Provide the (X, Y) coordinate of the cell's center where the given text is located.  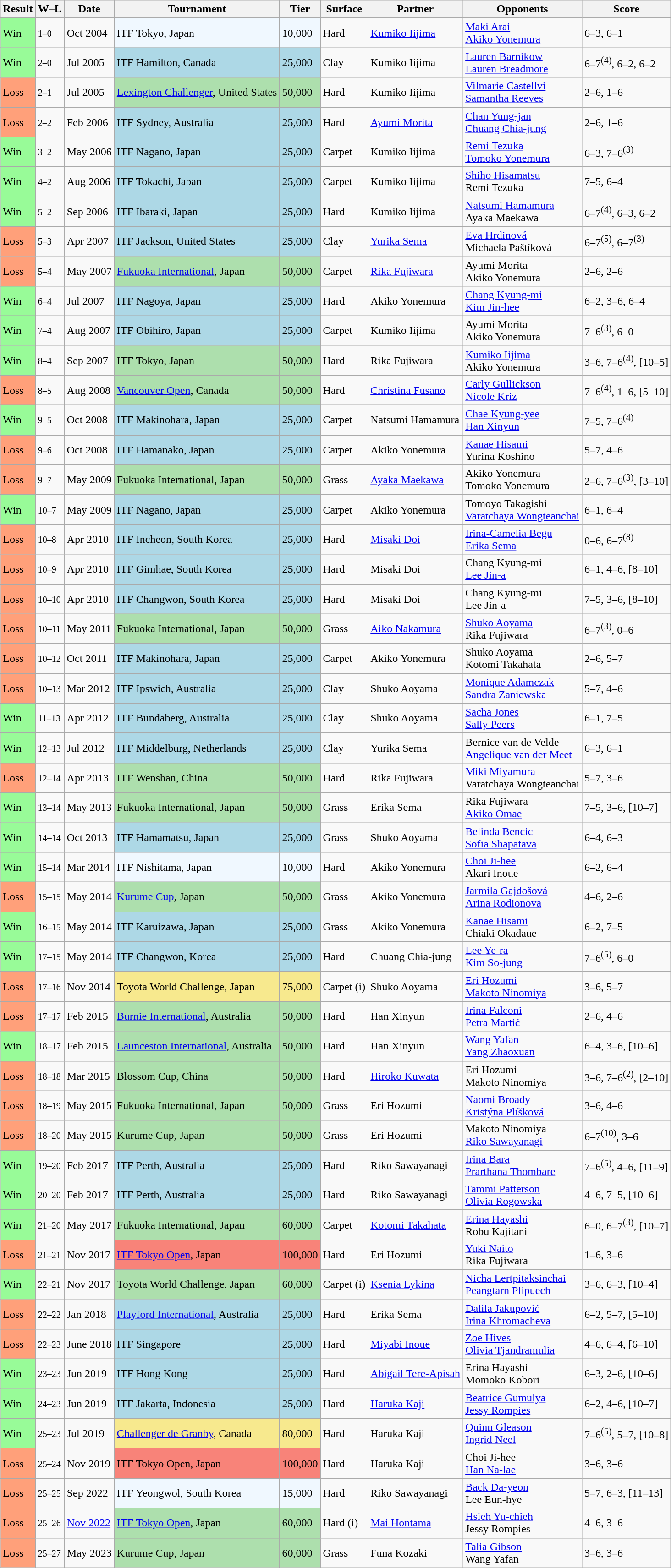
ITF Jakarta, Indonesia (197, 1404)
6–7(5), 6–7(3) (627, 241)
24–23 (49, 1404)
June 2018 (89, 1344)
22–21 (49, 1284)
ITF Sydney, Australia (197, 122)
Lauren Barnikow Lauren Breadmore (522, 62)
5–2 (49, 212)
Oct 2004 (89, 33)
10–10 (49, 599)
Christina Fusano (415, 390)
2–6, 7–6(3), [3–10] (627, 480)
Chang Kyung-mi Kim Jin-hee (522, 300)
ITF Ipswich, Australia (197, 688)
Miyabi Inoue (415, 1344)
Apr 2007 (89, 241)
25–25 (49, 1493)
6–0, 6–7(3), [10–7] (627, 1225)
Nicha Lertpitaksinchai Peangtarn Plipuech (522, 1284)
8–4 (49, 360)
18–19 (49, 1106)
Challenger de Granby, Canada (197, 1434)
Akiko Yonemura Tomoko Yonemura (522, 480)
6–7(3), 0–6 (627, 628)
Choi Ji-hee Akari Inoue (522, 868)
25–26 (49, 1523)
15–15 (49, 897)
Dalila Jakupović Irina Khromacheva (522, 1314)
6–4 (49, 300)
Sep 2022 (89, 1493)
3–6, 6–3, [10–4] (627, 1284)
May 2013 (89, 807)
Shiho Hisamatsu Remi Tezuka (522, 181)
7–5, 3–6, [8–10] (627, 599)
23–23 (49, 1374)
Back Da-yeon Lee Eun-hye (522, 1493)
Blossom Cup, China (197, 1076)
6–2, 3–6, 6–4 (627, 300)
15–14 (49, 868)
6–2, 5–7, [5–10] (627, 1314)
ITF Bundaberg, Australia (197, 718)
Belinda Bencic Sofia Shapatava (522, 837)
Remi Tezuka Tomoko Yonemura (522, 152)
9–5 (49, 421)
Ayaka Maekawa (415, 480)
May 2017 (89, 1225)
6–1, 7–5 (627, 718)
4–6, 3–6 (627, 1523)
6–7(4), 6–2, 6–2 (627, 62)
2–1 (49, 93)
ITF Hamilton, Canada (197, 62)
Natsumi Hamamura Ayaka Maekawa (522, 212)
Score (627, 9)
7–6(5), 5–7, [10–8] (627, 1434)
ITF Changwon, Korea (197, 956)
4–6, 7–5, [10–6] (627, 1195)
Vilmarie Castellvi Samantha Reeves (522, 93)
18–17 (49, 1046)
7–6(4), 1–6, [5–10] (627, 390)
ITF Incheon, South Korea (197, 540)
Ayumi Morita (415, 122)
ITF Gimhae, South Korea (197, 569)
May 2023 (89, 1553)
Apr 2013 (89, 778)
Aug 2008 (89, 390)
May 2011 (89, 628)
Wang Yafan Yang Zhaoxuan (522, 1046)
Kumiko Iijima Akiko Yonemura (522, 360)
Natsumi Hamamura (415, 421)
18–18 (49, 1076)
Tier (300, 9)
Nov 2014 (89, 987)
Beatrice Gumulya Jessy Rompies (522, 1404)
Carly Gullickson Nicole Kriz (522, 390)
Abigail Tere-Apisah (415, 1374)
ITF Ibaraki, Japan (197, 212)
10–12 (49, 659)
ITF Jackson, United States (197, 241)
18–20 (49, 1135)
80,000 (300, 1434)
Sep 2006 (89, 212)
Lexington Challenger, United States (197, 93)
8–5 (49, 390)
25–23 (49, 1434)
6–1, 6–4 (627, 509)
2–2 (49, 122)
4–6, 6–4, [6–10] (627, 1344)
Funa Kozaki (415, 1553)
10–7 (49, 509)
ITF Nishitama, Japan (197, 868)
5–7, 6–3, [11–13] (627, 1493)
Sacha Jones Sally Peers (522, 718)
3–6, 7–6(2), [2–10] (627, 1076)
Result (18, 9)
Kotomi Takahata (415, 1225)
3–2 (49, 152)
5–4 (49, 271)
10–9 (49, 569)
Sep 2007 (89, 360)
6–3, 2–6, [10–6] (627, 1374)
Feb 2006 (89, 122)
Nov 2019 (89, 1463)
Apr 2012 (89, 718)
Bernice van de Velde Angelique van der Meet (522, 748)
Monique Adamczak Sandra Zaniewska (522, 688)
22–22 (49, 1314)
6–2, 4–6, [10–7] (627, 1404)
12–13 (49, 748)
Tammi Patterson Olivia Rogowska (522, 1195)
Ksenia Lykina (415, 1284)
Irina-Camelia Begu Erika Sema (522, 540)
6–2, 7–5 (627, 927)
3–6, 5–7 (627, 987)
May 2007 (89, 271)
6–4, 3–6, [10–6] (627, 1046)
Chae Kyung-yee Han Xinyun (522, 421)
Chan Yung-jan Chuang Chia-jung (522, 122)
ITF Tokachi, Japan (197, 181)
ITF Wenshan, China (197, 778)
2–6, 5–7 (627, 659)
Zoe Hives Olivia Tjandramulia (522, 1344)
1–6, 3–6 (627, 1254)
7–5, 3–6, [10–7] (627, 807)
3–6, 7–6(4), [10–5] (627, 360)
16–15 (49, 927)
0–6, 6–7(8) (627, 540)
4–6, 2–6 (627, 897)
Partner (415, 9)
Quinn Gleason Ingrid Neel (522, 1434)
5–3 (49, 241)
2–6, 2–6 (627, 271)
Erina Hayashi Momoko Kobori (522, 1374)
Hsieh Yu-chieh Jessy Rompies (522, 1523)
6–3, 7–6(3) (627, 152)
10–11 (49, 628)
Kanae Hisami Yurina Koshino (522, 450)
15,000 (300, 1493)
Talia Gibson Wang Yafan (522, 1553)
Jul 2007 (89, 300)
1–0 (49, 33)
Eva Hrdinová Michaela Paštíková (522, 241)
Aiko Nakamura (415, 628)
Nov 2022 (89, 1523)
Burnie International, Australia (197, 1016)
ITF Hong Kong (197, 1374)
6–1, 4–6, [8–10] (627, 569)
ITF Singapore (197, 1344)
Choi Ji-hee Han Na-lae (522, 1463)
Aug 2007 (89, 331)
Jan 2018 (89, 1314)
9–7 (49, 480)
19–20 (49, 1165)
Date (89, 9)
6–7(4), 6–3, 6–2 (627, 212)
Shuko Aoyama Kotomi Takahata (522, 659)
Chuang Chia-jung (415, 956)
2–0 (49, 62)
Hiroko Kuwata (415, 1076)
13–14 (49, 807)
7–5, 6–4 (627, 181)
Tournament (197, 9)
6–2, 6–4 (627, 868)
Aug 2006 (89, 181)
ITF Yeongwol, South Korea (197, 1493)
Tomoyo Takagishi Varatchaya Wongteanchai (522, 509)
9–6 (49, 450)
Yuki Naito Rika Fujiwara (522, 1254)
Launceston International, Australia (197, 1046)
Hard (i) (344, 1523)
Kanae Hisami Chiaki Okadaue (522, 927)
ITF Hamanako, Japan (197, 450)
14–14 (49, 837)
10–13 (49, 688)
25–24 (49, 1463)
21–20 (49, 1225)
Surface (344, 9)
ITF Hamamatsu, Japan (197, 837)
May 2006 (89, 152)
22–23 (49, 1344)
12–14 (49, 778)
Mar 2012 (89, 688)
ITF Nagoya, Japan (197, 300)
3–6, 4–6 (627, 1106)
Mar 2015 (89, 1076)
10–8 (49, 540)
Miki Miyamura Varatchaya Wongteanchai (522, 778)
2–6, 4–6 (627, 1016)
6–4, 6–3 (627, 837)
ITF Middelburg, Netherlands (197, 748)
Oct 2011 (89, 659)
W–L (49, 9)
Rika Fujiwara Akiko Omae (522, 807)
Maki Arai Akiko Yonemura (522, 33)
20–20 (49, 1195)
Mar 2014 (89, 868)
Mai Hontama (415, 1523)
7–6(5), 4–6, [11–9] (627, 1165)
Oct 2013 (89, 837)
17–17 (49, 1016)
75,000 (300, 987)
5–7, 3–6 (627, 778)
11–13 (49, 718)
Jul 2012 (89, 748)
6–7(10), 3–6 (627, 1135)
Jul 2019 (89, 1434)
Jarmila Gajdošová Arina Rodionova (522, 897)
17–16 (49, 987)
ITF Karuizawa, Japan (197, 927)
Erina Hayashi Robu Kajitani (522, 1225)
Lee Ye-ra Kim So-jung (522, 956)
ITF Obihiro, Japan (197, 331)
4–2 (49, 181)
7–4 (49, 331)
Naomi Broady Kristýna Plíšková (522, 1106)
Irina Falconi Petra Martić (522, 1016)
21–21 (49, 1254)
ITF Changwon, South Korea (197, 599)
7–6(5), 6–0 (627, 956)
Vancouver Open, Canada (197, 390)
Irina Bara Prarthana Thombare (522, 1165)
7–5, 7–6(4) (627, 421)
Makoto Ninomiya Riko Sawayanagi (522, 1135)
Playford International, Australia (197, 1314)
7–6(3), 6–0 (627, 331)
25–27 (49, 1553)
Shuko Aoyama Rika Fujiwara (522, 628)
Opponents (522, 9)
17–15 (49, 956)
